Search for the cell housing the specified text and yield its [X, Y] center coordinate. 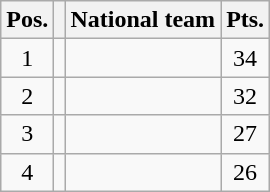
National team [143, 20]
34 [246, 58]
4 [28, 172]
27 [246, 134]
1 [28, 58]
Pos. [28, 20]
2 [28, 96]
Pts. [246, 20]
26 [246, 172]
3 [28, 134]
32 [246, 96]
